Extract the [X, Y] coordinate from the center of the cell holding the provided text.  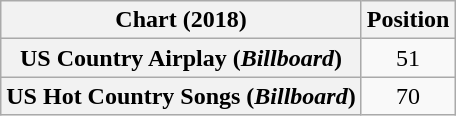
Position [408, 20]
70 [408, 96]
US Country Airplay (Billboard) [181, 58]
US Hot Country Songs (Billboard) [181, 96]
Chart (2018) [181, 20]
51 [408, 58]
